Return the [x, y] coordinate for the center point of the cell that contains the specified text.  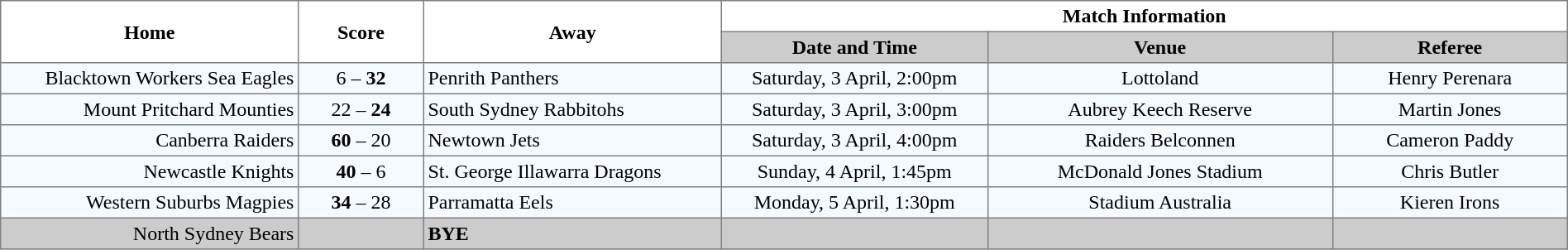
Date and Time [854, 47]
Kieren Irons [1450, 203]
Saturday, 3 April, 3:00pm [854, 109]
Match Information [1145, 17]
BYE [572, 233]
Cameron Paddy [1450, 141]
Away [572, 31]
Home [150, 31]
Monday, 5 April, 1:30pm [854, 203]
60 – 20 [361, 141]
Stadium Australia [1159, 203]
34 – 28 [361, 203]
Parramatta Eels [572, 203]
Venue [1159, 47]
Newcastle Knights [150, 171]
Raiders Belconnen [1159, 141]
Henry Perenara [1450, 79]
6 – 32 [361, 79]
North Sydney Bears [150, 233]
Saturday, 3 April, 4:00pm [854, 141]
St. George Illawarra Dragons [572, 171]
Sunday, 4 April, 1:45pm [854, 171]
McDonald Jones Stadium [1159, 171]
Canberra Raiders [150, 141]
40 – 6 [361, 171]
Chris Butler [1450, 171]
Blacktown Workers Sea Eagles [150, 79]
Newtown Jets [572, 141]
Referee [1450, 47]
Score [361, 31]
Western Suburbs Magpies [150, 203]
Penrith Panthers [572, 79]
Saturday, 3 April, 2:00pm [854, 79]
Lottoland [1159, 79]
22 – 24 [361, 109]
Aubrey Keech Reserve [1159, 109]
Martin Jones [1450, 109]
Mount Pritchard Mounties [150, 109]
South Sydney Rabbitohs [572, 109]
